Output the [X, Y] coordinate of the center of the cell containing the given text.  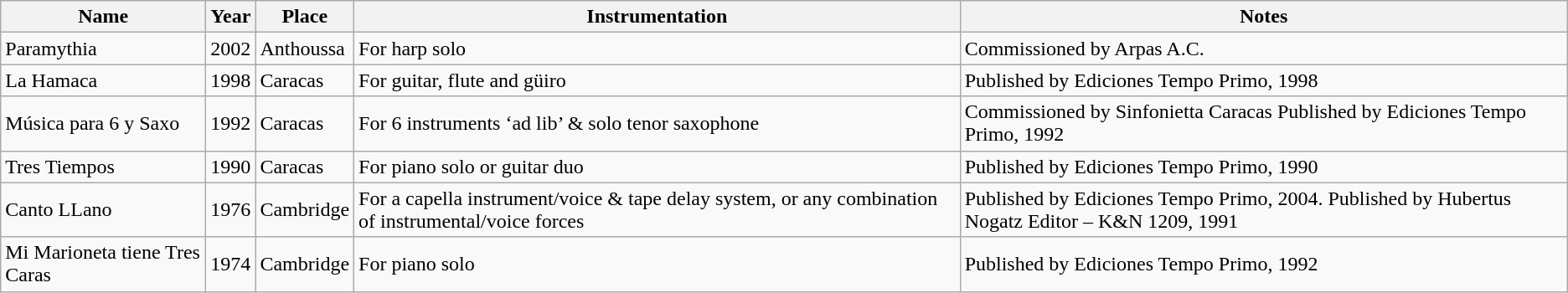
1990 [231, 167]
Música para 6 y Saxo [104, 124]
Anthoussa [305, 49]
Published by Ediciones Tempo Primo, 1990 [1263, 167]
Paramythia [104, 49]
For guitar, flute and güiro [658, 80]
For piano solo or guitar duo [658, 167]
Canto LLano [104, 209]
1976 [231, 209]
2002 [231, 49]
Published by Ediciones Tempo Primo, 1998 [1263, 80]
1974 [231, 265]
For harp solo [658, 49]
Mi Marioneta tiene Tres Caras [104, 265]
Commissioned by Sinfonietta Caracas Published by Ediciones Tempo Primo, 1992 [1263, 124]
Published by Ediciones Tempo Primo, 2004. Published by Hubertus Nogatz Editor – K&N 1209, 1991 [1263, 209]
For piano solo [658, 265]
Tres Tiempos [104, 167]
For a capella instrument/voice & tape delay system, or any combination of instrumental/voice forces [658, 209]
1992 [231, 124]
La Hamaca [104, 80]
Name [104, 17]
1998 [231, 80]
Notes [1263, 17]
Commissioned by Arpas A.C. [1263, 49]
Place [305, 17]
Year [231, 17]
For 6 instruments ‘ad lib’ & solo tenor saxophone [658, 124]
Instrumentation [658, 17]
Published by Ediciones Tempo Primo, 1992 [1263, 265]
